Locate the cell with the specified text and output its [x, y] center coordinate. 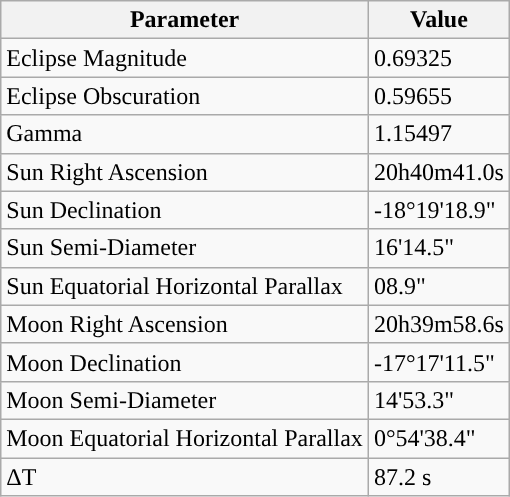
Moon Declination [185, 362]
Eclipse Magnitude [185, 58]
ΔT [185, 477]
0°54'38.4" [438, 438]
Moon Equatorial Horizontal Parallax [185, 438]
Parameter [185, 20]
0.69325 [438, 58]
20h39m58.6s [438, 324]
Sun Equatorial Horizontal Parallax [185, 286]
Moon Semi-Diameter [185, 400]
16'14.5" [438, 248]
Sun Declination [185, 210]
Eclipse Obscuration [185, 96]
-18°19'18.9" [438, 210]
Moon Right Ascension [185, 324]
-17°17'11.5" [438, 362]
Sun Semi-Diameter [185, 248]
14'53.3" [438, 400]
Sun Right Ascension [185, 172]
Value [438, 20]
87.2 s [438, 477]
20h40m41.0s [438, 172]
08.9" [438, 286]
0.59655 [438, 96]
Gamma [185, 134]
1.15497 [438, 134]
